Return (x, y) of the center of cell containing provided text 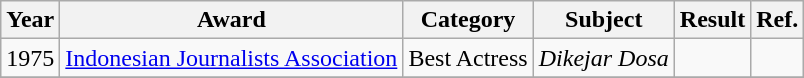
Dikejar Dosa (604, 58)
Best Actress (468, 58)
Indonesian Journalists Association (232, 58)
Result (712, 20)
Category (468, 20)
Subject (604, 20)
Award (232, 20)
1975 (30, 58)
Year (30, 20)
Ref. (778, 20)
